Provide the [x, y] coordinate of the cell's center where the given text is located.  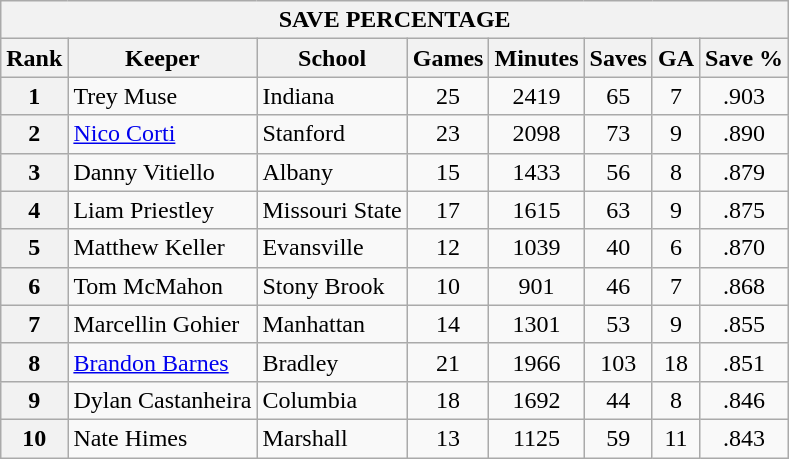
.851 [744, 362]
2419 [536, 96]
Rank [34, 58]
4 [34, 210]
Stony Brook [332, 286]
GA [676, 58]
46 [618, 286]
2 [34, 134]
2098 [536, 134]
Danny Vitiello [162, 172]
.855 [744, 324]
25 [448, 96]
59 [618, 438]
1039 [536, 248]
.875 [744, 210]
School [332, 58]
.846 [744, 400]
Marcellin Gohier [162, 324]
.879 [744, 172]
Evansville [332, 248]
23 [448, 134]
103 [618, 362]
901 [536, 286]
Stanford [332, 134]
Missouri State [332, 210]
.843 [744, 438]
Liam Priestley [162, 210]
63 [618, 210]
1301 [536, 324]
Brandon Barnes [162, 362]
Tom McMahon [162, 286]
40 [618, 248]
Matthew Keller [162, 248]
Manhattan [332, 324]
Keeper [162, 58]
12 [448, 248]
3 [34, 172]
Bradley [332, 362]
13 [448, 438]
Columbia [332, 400]
Dylan Castanheira [162, 400]
Indiana [332, 96]
1433 [536, 172]
21 [448, 362]
Save % [744, 58]
Saves [618, 58]
Games [448, 58]
1 [34, 96]
1692 [536, 400]
73 [618, 134]
44 [618, 400]
1125 [536, 438]
Nate Himes [162, 438]
Nico Corti [162, 134]
17 [448, 210]
65 [618, 96]
SAVE PERCENTAGE [395, 20]
14 [448, 324]
1966 [536, 362]
1615 [536, 210]
.870 [744, 248]
11 [676, 438]
Albany [332, 172]
Marshall [332, 438]
53 [618, 324]
.903 [744, 96]
15 [448, 172]
5 [34, 248]
Minutes [536, 58]
.890 [744, 134]
56 [618, 172]
Trey Muse [162, 96]
.868 [744, 286]
